Scan for the cell matching the given text and deliver its (x, y) coordinate at center. 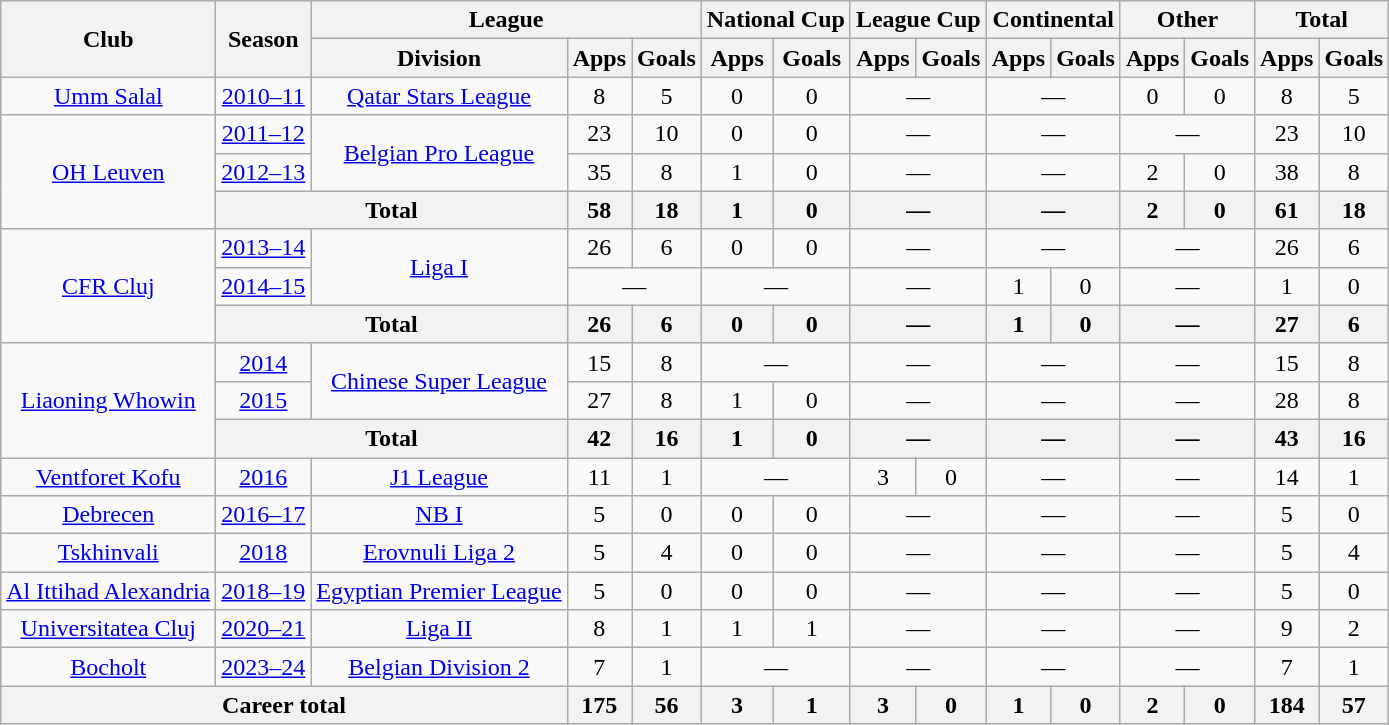
2023–24 (264, 667)
League (506, 20)
Division (439, 58)
2014 (264, 362)
Al Ittihad Alexandria (108, 591)
2015 (264, 400)
2012–13 (264, 172)
2020–21 (264, 629)
OH Leuven (108, 172)
Bocholt (108, 667)
NB I (439, 515)
58 (599, 210)
43 (1287, 438)
2018 (264, 553)
184 (1287, 705)
2010–11 (264, 96)
Tskhinvali (108, 553)
38 (1287, 172)
Qatar Stars League (439, 96)
28 (1287, 400)
57 (1354, 705)
Belgian Division 2 (439, 667)
Season (264, 39)
J1 League (439, 477)
Career total (284, 705)
Chinese Super League (439, 381)
2014–15 (264, 286)
League Cup (918, 20)
61 (1287, 210)
Erovnuli Liga 2 (439, 553)
Continental (1053, 20)
Universitatea Cluj (108, 629)
35 (599, 172)
56 (667, 705)
175 (599, 705)
Liga II (439, 629)
Ventforet Kofu (108, 477)
2016–17 (264, 515)
CFR Cluj (108, 286)
Umm Salal (108, 96)
11 (599, 477)
2013–14 (264, 248)
Debrecen (108, 515)
Belgian Pro League (439, 153)
National Cup (776, 20)
2018–19 (264, 591)
Other (1187, 20)
42 (599, 438)
2016 (264, 477)
Liaoning Whowin (108, 400)
9 (1287, 629)
2011–12 (264, 134)
14 (1287, 477)
Club (108, 39)
Egyptian Premier League (439, 591)
Liga I (439, 267)
